Capture the cell that displays the provided text and extract its [X, Y] central coordinate. 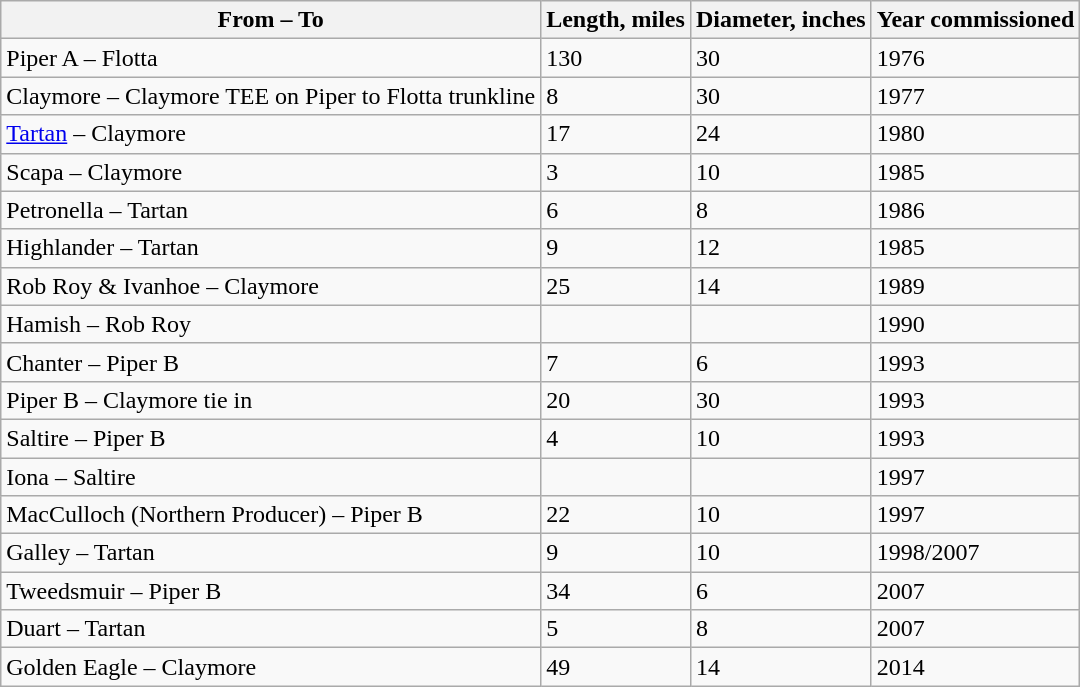
Petronella – Tartan [271, 210]
49 [616, 667]
From – To [271, 20]
5 [616, 629]
Highlander – Tartan [271, 248]
25 [616, 286]
1998/2007 [976, 553]
Piper B – Claymore tie in [271, 400]
MacCulloch (Northern Producer) – Piper B [271, 515]
17 [616, 134]
Tartan – Claymore [271, 134]
24 [780, 134]
34 [616, 591]
4 [616, 438]
Piper A – Flotta [271, 58]
Tweedsmuir – Piper B [271, 591]
Hamish – Rob Roy [271, 324]
7 [616, 362]
Scapa – Claymore [271, 172]
1990 [976, 324]
Iona – Saltire [271, 477]
22 [616, 515]
1980 [976, 134]
Galley – Tartan [271, 553]
Rob Roy & Ivanhoe – Claymore [271, 286]
Saltire – Piper B [271, 438]
12 [780, 248]
1977 [976, 96]
1989 [976, 286]
20 [616, 400]
Diameter, inches [780, 20]
Length, miles [616, 20]
130 [616, 58]
3 [616, 172]
Chanter – Piper B [271, 362]
1986 [976, 210]
Duart – Tartan [271, 629]
2014 [976, 667]
Year commissioned [976, 20]
Claymore – Claymore TEE on Piper to Flotta trunkline [271, 96]
1976 [976, 58]
Golden Eagle – Claymore [271, 667]
